Output the [X, Y] coordinate of the center of the cell containing the given text.  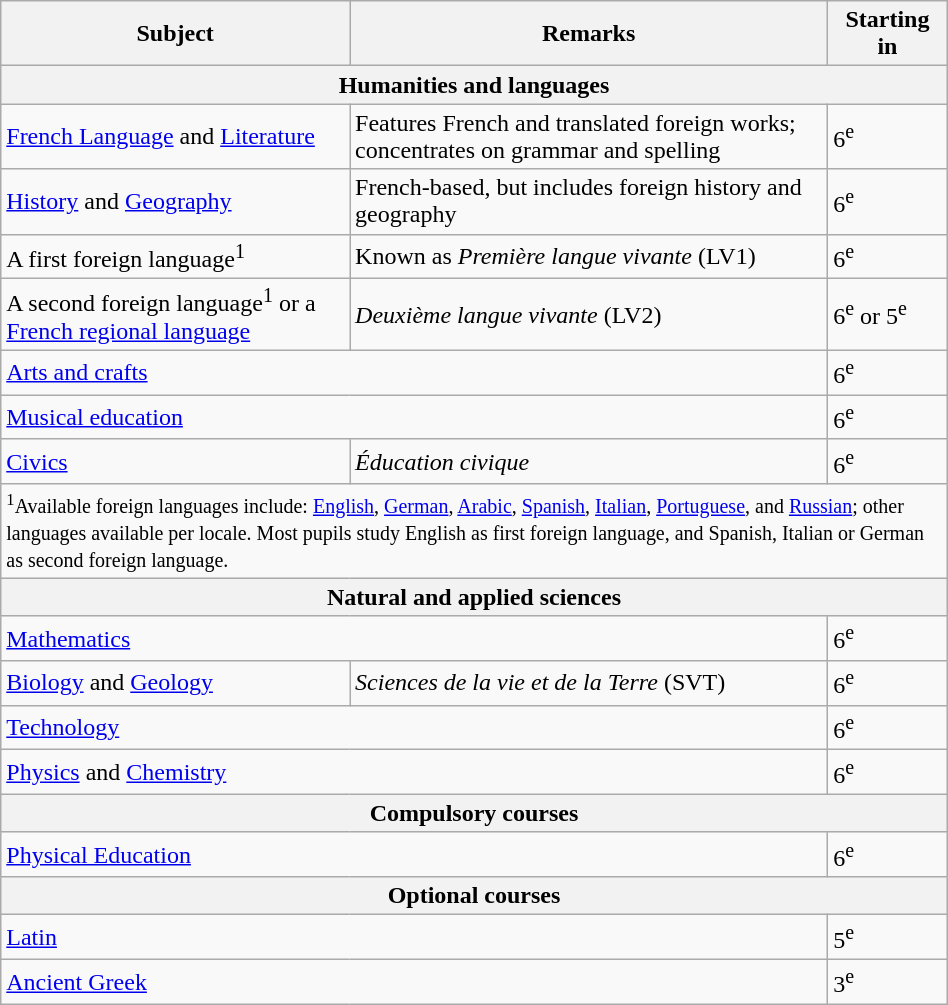
Features French and translated foreign works; concentrates on grammar and spelling [589, 136]
A first foreign language1 [176, 256]
Arts and crafts [414, 372]
Éducation civique [589, 462]
Biology and Geology [176, 684]
Physics and Chemistry [414, 772]
History and Geography [176, 202]
Humanities and languages [474, 85]
Known as Première langue vivante (LV1) [589, 256]
Compulsory courses [474, 813]
Starting in [888, 34]
French Language and Literature [176, 136]
5e [888, 938]
Civics [176, 462]
Natural and applied sciences [474, 597]
Subject [176, 34]
Sciences de la vie et de la Terre (SVT) [589, 684]
French-based, but includes foreign history and geography [589, 202]
Musical education [414, 418]
3e [888, 982]
Deuxième langue vivante (LV2) [589, 315]
Latin [414, 938]
Remarks [589, 34]
Ancient Greek [414, 982]
Technology [414, 728]
Optional courses [474, 896]
6e or 5e [888, 315]
Mathematics [414, 638]
Physical Education [414, 854]
A second foreign language1 or a French regional language [176, 315]
